Output the (X, Y) coordinate of the center of the cell containing the given text.  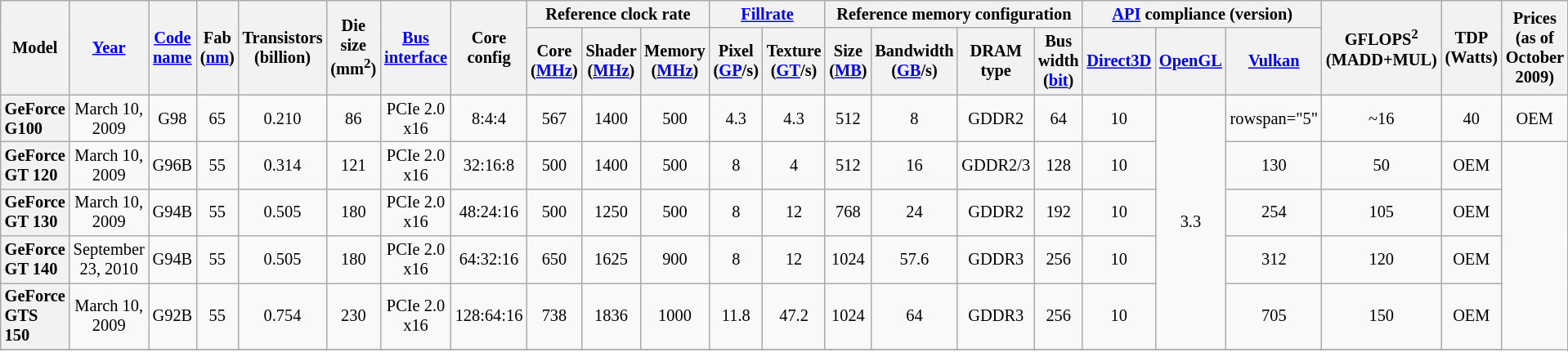
128 (1059, 165)
Texture (GT/s) (794, 61)
API compliance (version) (1202, 14)
8:4:4 (489, 118)
4 (794, 165)
Vulkan (1274, 61)
64:32:16 (489, 260)
GeForce GT 130 (35, 212)
rowspan="5" (1274, 118)
Transistors (billion) (283, 47)
TDP (Watts) (1472, 47)
~16 (1382, 118)
32:16:8 (489, 165)
Core (MHz) (554, 61)
September 23, 2010 (110, 260)
Memory (MHz) (674, 61)
57.6 (914, 260)
24 (914, 212)
Shader (MHz) (612, 61)
900 (674, 260)
Direct3D (1118, 61)
738 (554, 316)
G96B (172, 165)
312 (1274, 260)
Year (110, 47)
GDDR2/3 (996, 165)
768 (848, 212)
705 (1274, 316)
47.2 (794, 316)
128:64:16 (489, 316)
OpenGL (1190, 61)
DRAM type (996, 61)
GeForce GT 140 (35, 260)
GeForce GTS 150 (35, 316)
1250 (612, 212)
11.8 (736, 316)
G92B (172, 316)
3.3 (1190, 222)
0.314 (283, 165)
Bandwidth (GB/s) (914, 61)
Size (MB) (848, 61)
40 (1472, 118)
65 (217, 118)
0.754 (283, 316)
Prices (as of October 2009) (1535, 47)
192 (1059, 212)
Model (35, 47)
0.210 (283, 118)
130 (1274, 165)
105 (1382, 212)
Fab (nm) (217, 47)
GeForce G100 (35, 118)
Bus width (bit) (1059, 61)
GeForce GT 120 (35, 165)
G98 (172, 118)
1836 (612, 316)
567 (554, 118)
254 (1274, 212)
86 (353, 118)
GFLOPS2 (MADD+MUL) (1382, 47)
Reference clock rate (618, 14)
Bus interface (415, 47)
Core config (489, 47)
Reference memory configuration (953, 14)
Fillrate (768, 14)
Pixel (GP/s) (736, 61)
121 (353, 165)
230 (353, 316)
1625 (612, 260)
Code name (172, 47)
650 (554, 260)
16 (914, 165)
48:24:16 (489, 212)
50 (1382, 165)
150 (1382, 316)
120 (1382, 260)
Die size (mm2) (353, 47)
1000 (674, 316)
